Return the [x, y] coordinate for the center point of the cell that contains the specified text.  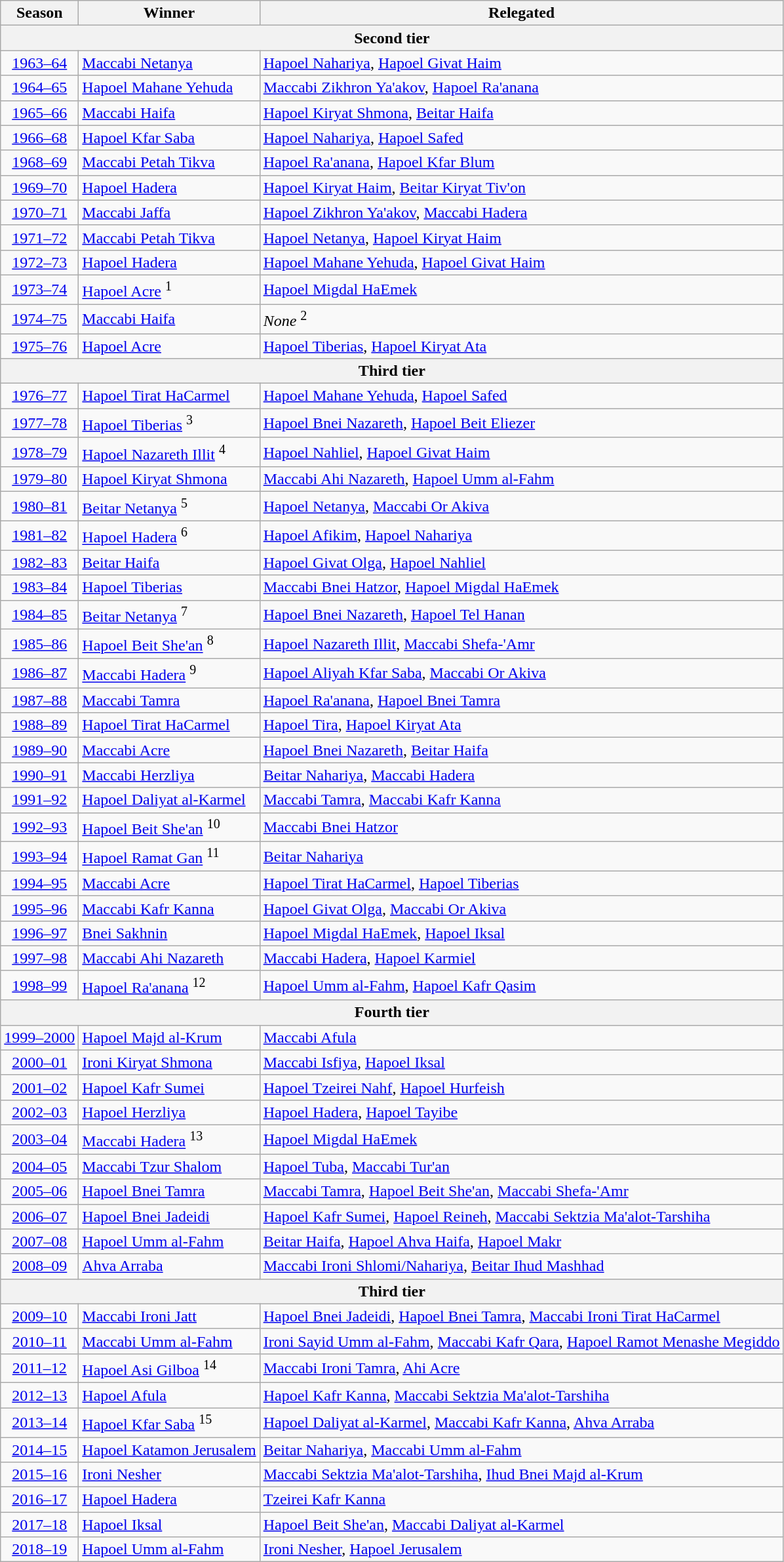
1998–99 [39, 985]
Maccabi Bnei Hatzor [522, 828]
Winner [169, 13]
Hapoel Nazareth Illit 4 [169, 452]
Hapoel Netanya, Maccabi Or Akiva [522, 506]
1973–74 [39, 290]
Hapoel Ra'anana, Hapoel Kfar Blum [522, 163]
Hapoel Kafr Sumei [169, 1087]
Hapoel Bnei Nazareth, Hapoel Beit Eliezer [522, 424]
1994–95 [39, 883]
Hapoel Herzliya [169, 1112]
1996–97 [39, 933]
Hapoel Netanya, Hapoel Kiryat Haim [522, 237]
Hapoel Tiberias, Hapoel Kiryat Ata [522, 346]
1972–73 [39, 262]
1995–96 [39, 908]
Hapoel Tira, Hapoel Kiryat Ata [522, 725]
1974–75 [39, 319]
Hapoel Kiryat Haim, Beitar Kiryat Tiv'on [522, 188]
2008–09 [39, 1266]
Hapoel Hadera, Hapoel Tayibe [522, 1112]
Hapoel Aliyah Kfar Saba, Maccabi Or Akiva [522, 673]
1981–82 [39, 535]
Beitar Haifa [169, 563]
Maccabi Ironi Tamra, Ahi Acre [522, 1368]
1984–85 [39, 615]
Hapoel Bnei Jadeidi [169, 1216]
2015–16 [39, 1475]
1975–76 [39, 346]
1980–81 [39, 506]
Hapoel Kfar Saba 15 [169, 1423]
Maccabi Herzliya [169, 775]
Hapoel Nahariya, Hapoel Safed [522, 138]
Maccabi Hadera, Hapoel Karmiel [522, 958]
2007–08 [39, 1241]
Beitar Nahariya [522, 856]
Hapoel Tiberias [169, 588]
Maccabi Tamra, Maccabi Kafr Kanna [522, 800]
Ironi Kiryat Shmona [169, 1062]
2009–10 [39, 1316]
1976–77 [39, 396]
Maccabi Sektzia Ma'alot-Tarshiha, Ihud Bnei Majd al-Krum [522, 1475]
Maccabi Tamra, Hapoel Beit She'an, Maccabi Shefa-'Amr [522, 1192]
Hapoel Givat Olga, Hapoel Nahliel [522, 563]
Hapoel Daliyat al-Karmel [169, 800]
Hapoel Tuba, Maccabi Tur'an [522, 1167]
Maccabi Tamra [169, 700]
Maccabi Ironi Shlomi/Nahariya, Beitar Ihud Mashhad [522, 1266]
1999–2000 [39, 1037]
2014–15 [39, 1450]
Beitar Nahariya, Maccabi Umm al-Fahm [522, 1450]
Hapoel Mahane Yehuda [169, 88]
Beitar Netanya 5 [169, 506]
1990–91 [39, 775]
2001–02 [39, 1087]
Hapoel Hadera 6 [169, 535]
2012–13 [39, 1395]
Hapoel Acre 1 [169, 290]
2016–17 [39, 1500]
Hapoel Kfar Saba [169, 138]
Maccabi Afula [522, 1037]
Hapoel Iksal [169, 1525]
Maccabi Isfiya, Hapoel Iksal [522, 1062]
1978–79 [39, 452]
Hapoel Tiberias 3 [169, 424]
Maccabi Tzur Shalom [169, 1167]
2002–03 [39, 1112]
Season [39, 13]
Hapoel Bnei Nazareth, Hapoel Tel Hanan [522, 615]
Maccabi Kafr Kanna [169, 908]
1982–83 [39, 563]
1983–84 [39, 588]
Hapoel Daliyat al-Karmel, Maccabi Kafr Kanna, Ahva Arraba [522, 1423]
Maccabi Bnei Hatzor, Hapoel Migdal HaEmek [522, 588]
Maccabi Jaffa [169, 212]
2000–01 [39, 1062]
1965–66 [39, 113]
2004–05 [39, 1167]
Hapoel Kafr Sumei, Hapoel Reineh, Maccabi Sektzia Ma'alot-Tarshiha [522, 1216]
1979–80 [39, 479]
Hapoel Majd al-Krum [169, 1037]
Hapoel Nazareth Illit, Maccabi Shefa-'Amr [522, 644]
Tzeirei Kafr Kanna [522, 1500]
Hapoel Kafr Kanna, Maccabi Sektzia Ma'alot-Tarshiha [522, 1395]
1992–93 [39, 828]
1970–71 [39, 212]
Maccabi Netanya [169, 63]
1993–94 [39, 856]
Beitar Netanya 7 [169, 615]
1971–72 [39, 237]
Hapoel Ramat Gan 11 [169, 856]
1991–92 [39, 800]
Hapoel Zikhron Ya'akov, Maccabi Hadera [522, 212]
Hapoel Mahane Yehuda, Hapoel Safed [522, 396]
2013–14 [39, 1423]
1977–78 [39, 424]
Hapoel Katamon Jerusalem [169, 1450]
Hapoel Mahane Yehuda, Hapoel Givat Haim [522, 262]
2010–11 [39, 1341]
Relegated [522, 13]
None 2 [522, 319]
Ironi Nesher [169, 1475]
Fourth tier [392, 1012]
1985–86 [39, 644]
Maccabi Hadera 9 [169, 673]
2018–19 [39, 1550]
Maccabi Ahi Nazareth [169, 958]
Hapoel Ra'anana 12 [169, 985]
Hapoel Beit She'an, Maccabi Daliyat al-Karmel [522, 1525]
Hapoel Tirat HaCarmel, Hapoel Tiberias [522, 883]
1966–68 [39, 138]
Hapoel Migdal HaEmek, Hapoel Iksal [522, 933]
Hapoel Afula [169, 1395]
1968–69 [39, 163]
Hapoel Tzeirei Nahf, Hapoel Hurfeish [522, 1087]
Maccabi Ahi Nazareth, Hapoel Umm al-Fahm [522, 479]
Maccabi Ironi Jatt [169, 1316]
1964–65 [39, 88]
Bnei Sakhnin [169, 933]
Hapoel Afikim, Hapoel Nahariya [522, 535]
2005–06 [39, 1192]
Maccabi Umm al-Fahm [169, 1341]
1997–98 [39, 958]
1969–70 [39, 188]
Maccabi Hadera 13 [169, 1140]
Hapoel Bnei Tamra [169, 1192]
Second tier [392, 38]
2006–07 [39, 1216]
Beitar Haifa, Hapoel Ahva Haifa, Hapoel Makr [522, 1241]
1989–90 [39, 750]
Hapoel Nahariya, Hapoel Givat Haim [522, 63]
Hapoel Beit She'an 10 [169, 828]
Beitar Nahariya, Maccabi Hadera [522, 775]
2017–18 [39, 1525]
1986–87 [39, 673]
1963–64 [39, 63]
1988–89 [39, 725]
Hapoel Givat Olga, Maccabi Or Akiva [522, 908]
Hapoel Asi Gilboa 14 [169, 1368]
Hapoel Bnei Jadeidi, Hapoel Bnei Tamra, Maccabi Ironi Tirat HaCarmel [522, 1316]
Ironi Sayid Umm al-Fahm, Maccabi Kafr Qara, Hapoel Ramot Menashe Megiddo [522, 1341]
Hapoel Kiryat Shmona [169, 479]
Hapoel Bnei Nazareth, Beitar Haifa [522, 750]
Hapoel Beit She'an 8 [169, 644]
Hapoel Acre [169, 346]
2003–04 [39, 1140]
1987–88 [39, 700]
Ironi Nesher, Hapoel Jerusalem [522, 1550]
Hapoel Nahliel, Hapoel Givat Haim [522, 452]
2011–12 [39, 1368]
Ahva Arraba [169, 1266]
Hapoel Ra'anana, Hapoel Bnei Tamra [522, 700]
Hapoel Kiryat Shmona, Beitar Haifa [522, 113]
Hapoel Umm al-Fahm, Hapoel Kafr Qasim [522, 985]
Maccabi Zikhron Ya'akov, Hapoel Ra'anana [522, 88]
